From the cell containing the given text, extract its center point as (x, y) coordinate. 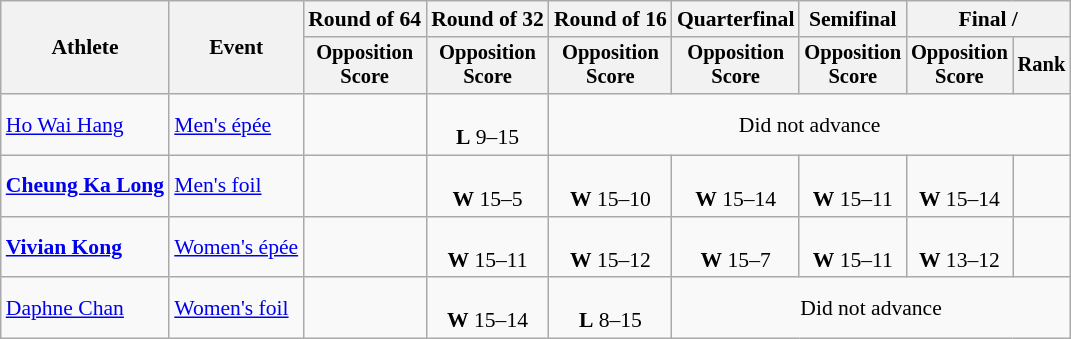
Ho Wai Hang (85, 124)
Round of 64 (364, 19)
Event (236, 48)
Cheung Ka Long (85, 186)
W 15–7 (736, 248)
W 15–5 (488, 186)
Daphne Chan (85, 308)
Final / (988, 19)
Women's foil (236, 308)
W 13–12 (960, 248)
L 8–15 (610, 308)
Vivian Kong (85, 248)
Quarterfinal (736, 19)
Men's foil (236, 186)
Women's épée (236, 248)
Athlete (85, 48)
Semifinal (852, 19)
Round of 16 (610, 19)
W 15–10 (610, 186)
Rank (1042, 66)
Men's épée (236, 124)
L 9–15 (488, 124)
Round of 32 (488, 19)
W 15–12 (610, 248)
